Output the [X, Y] coordinate of the center of the cell containing the given text.  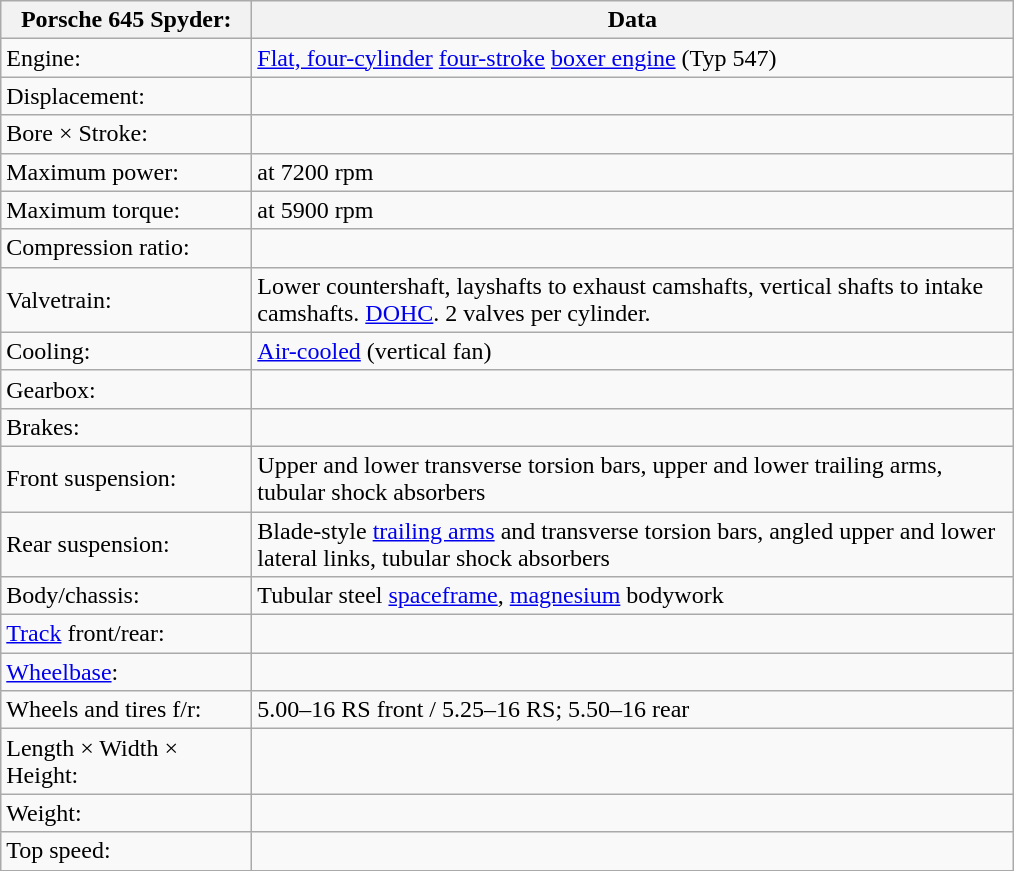
Blade-style trailing arms and transverse torsion bars, angled upper and lower lateral links, tubular shock absorbers [632, 544]
Brakes: [126, 427]
Weight: [126, 813]
Data [632, 20]
5.00–16 RS front / 5.25–16 RS; 5.50–16 rear [632, 710]
Maximum power: [126, 172]
Displacement: [126, 96]
Compression ratio: [126, 248]
Front suspension: [126, 478]
Top speed: [126, 851]
Track front/rear: [126, 634]
Tubular steel spaceframe, magnesium bodywork [632, 596]
Flat, four-cylinder four-stroke boxer engine (Typ 547) [632, 58]
Rear suspension: [126, 544]
Upper and lower transverse torsion bars, upper and lower trailing arms, tubular shock absorbers [632, 478]
Air-cooled (vertical fan) [632, 351]
Gearbox: [126, 389]
Wheelbase: [126, 672]
at 5900 rpm [632, 210]
Wheels and tires f/r: [126, 710]
Maximum torque: [126, 210]
Length × Width × Height: [126, 762]
at 7200 rpm [632, 172]
Porsche 645 Spyder: [126, 20]
Cooling: [126, 351]
Body/chassis: [126, 596]
Engine: [126, 58]
Valvetrain: [126, 300]
Lower countershaft, layshafts to exhaust camshafts, vertical shafts to intake camshafts. DOHC. 2 valves per cylinder. [632, 300]
Bore × Stroke: [126, 134]
